Return [x, y] of the center of cell containing provided text 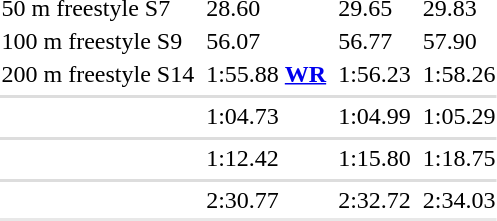
1:18.75 [459, 158]
56.77 [375, 41]
2:32.72 [375, 200]
1:55.88 WR [266, 74]
56.07 [266, 41]
1:05.29 [459, 116]
1:15.80 [375, 158]
1:56.23 [375, 74]
2:34.03 [459, 200]
1:04.73 [266, 116]
1:12.42 [266, 158]
2:30.77 [266, 200]
200 m freestyle S14 [98, 74]
1:58.26 [459, 74]
100 m freestyle S9 [98, 41]
1:04.99 [375, 116]
57.90 [459, 41]
